Pinpoint the cell where the given text exists, returning its [x, y] midpoint coordinate. 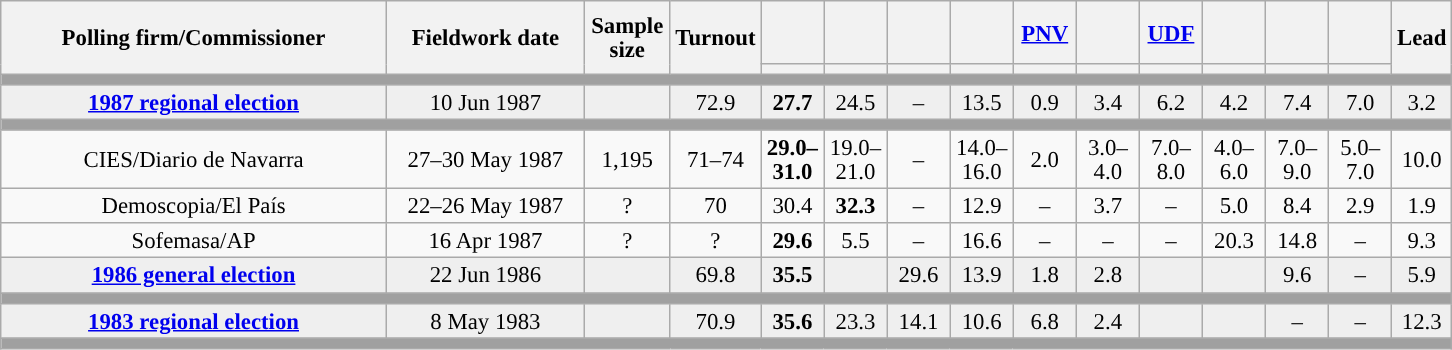
22 Jun 1986 [485, 276]
8.4 [1298, 206]
2.9 [1360, 206]
6.8 [1044, 320]
1.9 [1422, 206]
9.3 [1422, 242]
2.0 [1044, 160]
14.1 [918, 320]
10 Jun 1987 [485, 102]
7.0–8.0 [1170, 160]
23.3 [856, 320]
5.9 [1422, 276]
10.0 [1422, 160]
10.6 [982, 320]
16 Apr 1987 [485, 242]
5.0 [1234, 206]
Demoscopia/El País [194, 206]
19.0–21.0 [856, 160]
3.0–4.0 [1108, 160]
1987 regional election [194, 102]
24.5 [856, 102]
7.4 [1298, 102]
PNV [1044, 32]
20.3 [1234, 242]
13.5 [982, 102]
35.5 [792, 276]
16.6 [982, 242]
14.8 [1298, 242]
22–26 May 1987 [485, 206]
12.3 [1422, 320]
1,195 [627, 160]
30.4 [792, 206]
CIES/Diario de Navarra [194, 160]
70.9 [716, 320]
UDF [1170, 32]
Lead [1422, 38]
1983 regional election [194, 320]
2.4 [1108, 320]
5.5 [856, 242]
0.9 [1044, 102]
72.9 [716, 102]
7.0–9.0 [1298, 160]
7.0 [1360, 102]
69.8 [716, 276]
1986 general election [194, 276]
13.9 [982, 276]
Sample size [627, 38]
70 [716, 206]
14.0–16.0 [982, 160]
6.2 [1170, 102]
Turnout [716, 38]
35.6 [792, 320]
2.8 [1108, 276]
4.0–6.0 [1234, 160]
1.8 [1044, 276]
27.7 [792, 102]
3.4 [1108, 102]
27–30 May 1987 [485, 160]
Polling firm/Commissioner [194, 38]
3.2 [1422, 102]
9.6 [1298, 276]
4.2 [1234, 102]
8 May 1983 [485, 320]
32.3 [856, 206]
Fieldwork date [485, 38]
29.0–31.0 [792, 160]
12.9 [982, 206]
Sofemasa/AP [194, 242]
71–74 [716, 160]
3.7 [1108, 206]
5.0–7.0 [1360, 160]
